For the text-containing cell, return its midpoint in [x, y] coordinate format. 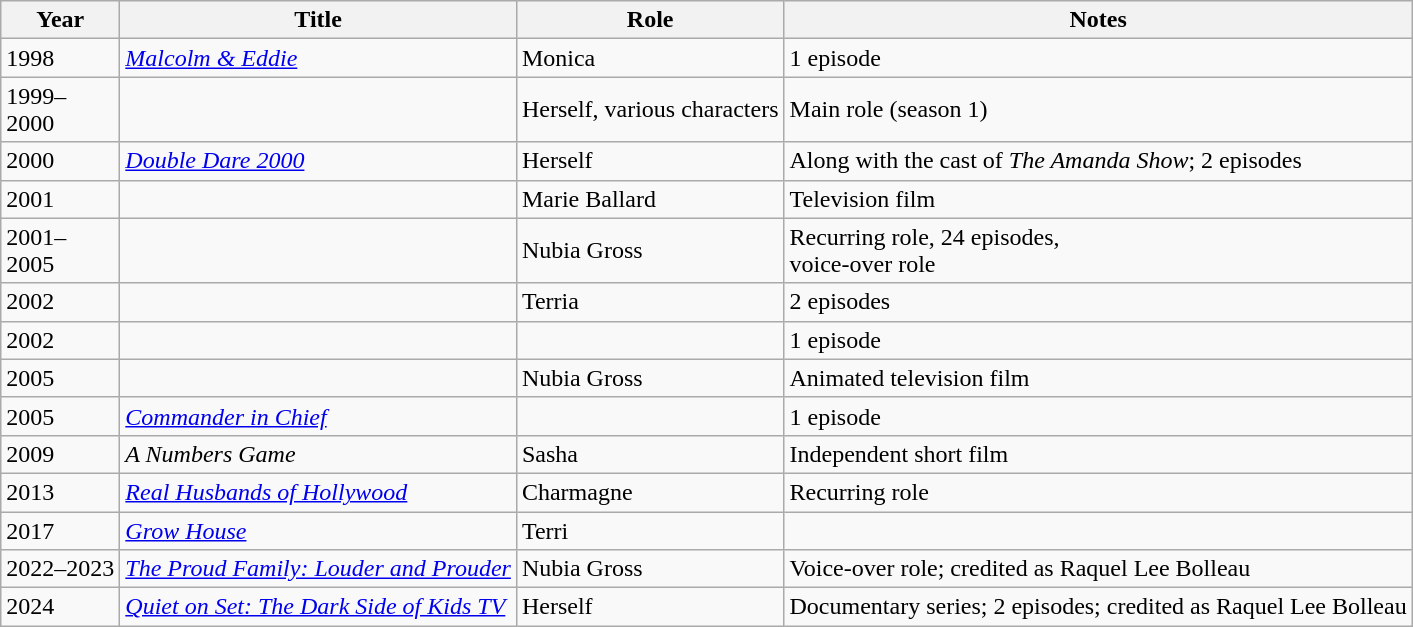
2001 [60, 199]
Year [60, 20]
Commander in Chief [318, 416]
2009 [60, 454]
The Proud Family: Louder and Prouder [318, 569]
Recurring role, 24 episodes,voice-over role [1098, 250]
2001–2005 [60, 250]
Television film [1098, 199]
Recurring role [1098, 492]
2000 [60, 161]
Grow House [318, 531]
Terri [650, 531]
2 episodes [1098, 302]
Double Dare 2000 [318, 161]
Charmagne [650, 492]
Herself, various characters [650, 110]
Monica [650, 58]
Voice-over role; credited as Raquel Lee Bolleau [1098, 569]
Along with the cast of The Amanda Show; 2 episodes [1098, 161]
Notes [1098, 20]
Role [650, 20]
1999–2000 [60, 110]
Main role (season 1) [1098, 110]
Title [318, 20]
2022–2023 [60, 569]
A Numbers Game [318, 454]
Terria [650, 302]
2013 [60, 492]
Animated television film [1098, 378]
Quiet on Set: The Dark Side of Kids TV [318, 607]
Sasha [650, 454]
Marie Ballard [650, 199]
1998 [60, 58]
2024 [60, 607]
Documentary series; 2 episodes; credited as Raquel Lee Bolleau [1098, 607]
2017 [60, 531]
Real Husbands of Hollywood [318, 492]
Independent short film [1098, 454]
Malcolm & Eddie [318, 58]
